Detect which cell encompasses the target text, then output its [x, y] center coordinate. 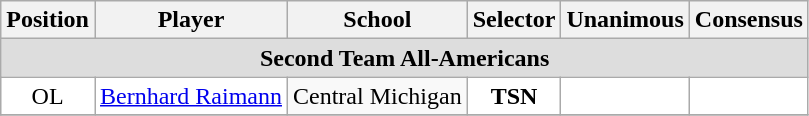
School [378, 20]
Central Michigan [378, 96]
OL [48, 96]
Bernhard Raimann [190, 96]
Second Team All-Americans [405, 58]
Consensus [748, 20]
Player [190, 20]
TSN [514, 96]
Unanimous [625, 20]
Position [48, 20]
Selector [514, 20]
